Return [X, Y] of the center of cell containing provided text 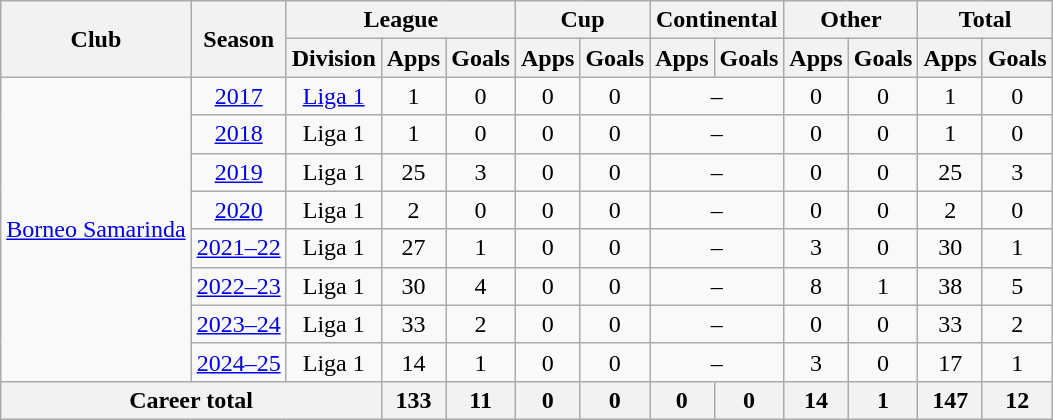
Cup [582, 20]
2023–24 [238, 324]
2018 [238, 134]
Continental [717, 20]
8 [816, 286]
17 [950, 362]
League [400, 20]
Total [985, 20]
5 [1017, 286]
2017 [238, 96]
2022–23 [238, 286]
Division [334, 58]
4 [481, 286]
11 [481, 400]
27 [413, 248]
2019 [238, 172]
2021–22 [238, 248]
38 [950, 286]
Season [238, 39]
2020 [238, 210]
Club [96, 39]
147 [950, 400]
Other [851, 20]
Career total [192, 400]
12 [1017, 400]
2024–25 [238, 362]
133 [413, 400]
Borneo Samarinda [96, 229]
